Return the (x, y) coordinate for the center point of the cell that contains the specified text.  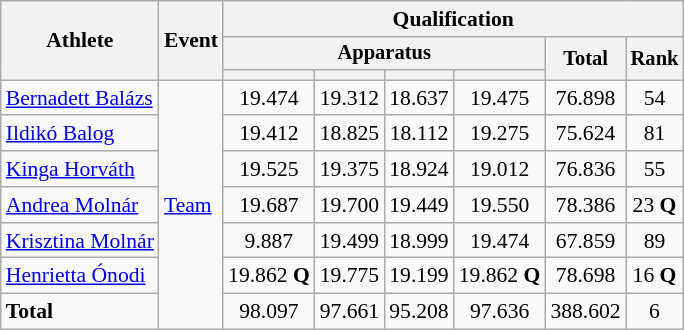
18.637 (418, 98)
95.208 (418, 312)
19.275 (500, 134)
388.602 (585, 312)
Qualification (453, 19)
81 (655, 134)
19.525 (269, 169)
19.012 (500, 169)
Kinga Horváth (80, 169)
76.898 (585, 98)
19.375 (350, 169)
19.412 (269, 134)
89 (655, 241)
98.097 (269, 312)
67.859 (585, 241)
18.924 (418, 169)
55 (655, 169)
18.112 (418, 134)
Team (191, 204)
6 (655, 312)
76.836 (585, 169)
19.199 (418, 276)
19.700 (350, 205)
16 Q (655, 276)
Athlete (80, 40)
19.449 (418, 205)
9.887 (269, 241)
75.624 (585, 134)
23 Q (655, 205)
19.775 (350, 276)
Andrea Molnár (80, 205)
19.499 (350, 241)
Ildikó Balog (80, 134)
18.999 (418, 241)
Henrietta Ónodi (80, 276)
19.312 (350, 98)
78.698 (585, 276)
Rank (655, 58)
19.687 (269, 205)
Bernadett Balázs (80, 98)
97.661 (350, 312)
19.550 (500, 205)
Event (191, 40)
Krisztina Molnár (80, 241)
97.636 (500, 312)
19.475 (500, 98)
18.825 (350, 134)
Apparatus (384, 54)
78.386 (585, 205)
54 (655, 98)
